Extract the (X, Y) coordinate from the center of the cell holding the provided text.  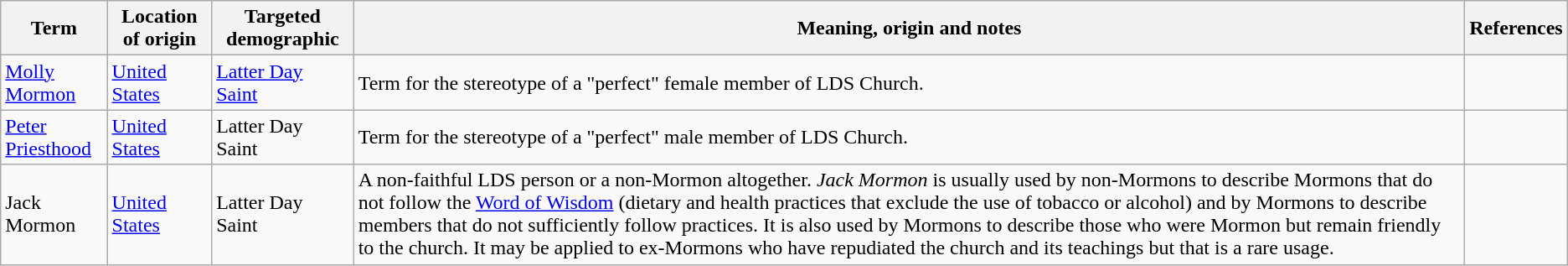
Term for the stereotype of a "perfect" male member of LDS Church. (910, 138)
Term (54, 29)
Location of origin (159, 29)
Jack Mormon (54, 215)
Molly Mormon (54, 82)
Targeted demographic (283, 29)
Meaning, origin and notes (910, 29)
References (1516, 29)
Peter Priesthood (54, 138)
Term for the stereotype of a "perfect" female member of LDS Church. (910, 82)
